Extract the (x, y) coordinate from the center of the cell holding the provided text.  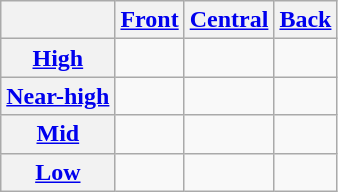
High (58, 58)
Front (150, 20)
Low (58, 172)
Back (306, 20)
Mid (58, 134)
Near-high (58, 96)
Central (229, 20)
